Scan for the cell matching the given text and deliver its (X, Y) coordinate at center. 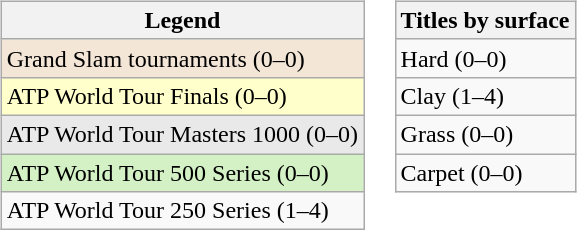
Grand Slam tournaments (0–0) (182, 58)
ATP World Tour Masters 1000 (0–0) (182, 134)
Clay (1–4) (485, 96)
Carpet (0–0) (485, 173)
Titles by surface (485, 20)
Grass (0–0) (485, 134)
Legend (182, 20)
ATP World Tour 250 Series (1–4) (182, 211)
Hard (0–0) (485, 58)
ATP World Tour 500 Series (0–0) (182, 173)
ATP World Tour Finals (0–0) (182, 96)
